Detect which cell encompasses the target text, then output its (x, y) center coordinate. 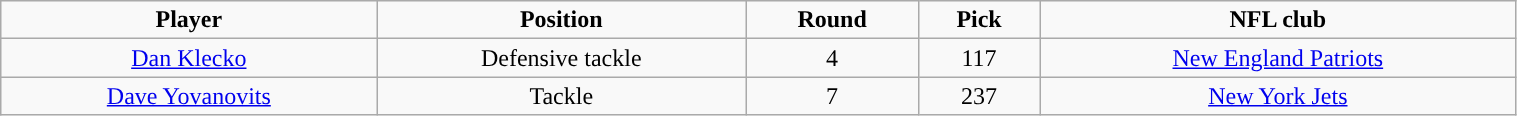
Tackle (562, 96)
4 (832, 58)
Pick (978, 20)
237 (978, 96)
Round (832, 20)
Player (189, 20)
NFL club (1278, 20)
117 (978, 58)
7 (832, 96)
New England Patriots (1278, 58)
Position (562, 20)
New York Jets (1278, 96)
Dave Yovanovits (189, 96)
Defensive tackle (562, 58)
Dan Klecko (189, 58)
